Identify which cell holds the provided text, then report its (X, Y) central coordinate. 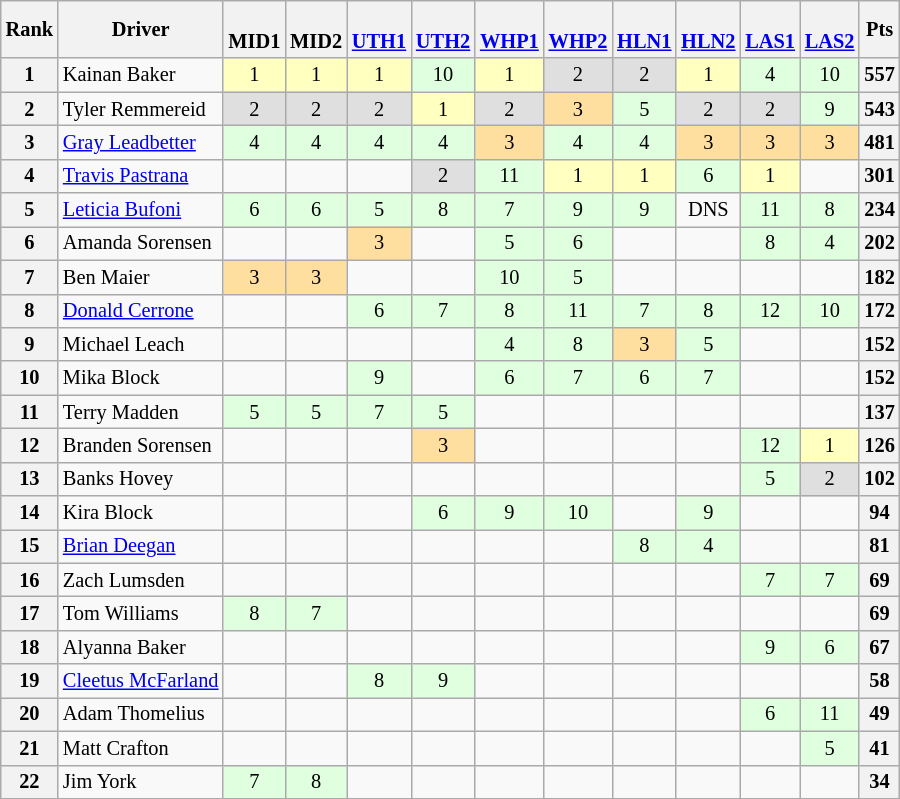
HLN1 (644, 29)
126 (879, 445)
182 (879, 277)
137 (879, 412)
15 (30, 546)
19 (30, 681)
WHP2 (578, 29)
172 (879, 311)
34 (879, 782)
Zach Lumsden (140, 580)
LAS1 (770, 29)
Kira Block (140, 513)
301 (879, 176)
Pts (879, 29)
Tyler Remmereid (140, 109)
Terry Madden (140, 412)
WHP1 (510, 29)
21 (30, 748)
14 (30, 513)
Michael Leach (140, 344)
22 (30, 782)
234 (879, 210)
Matt Crafton (140, 748)
41 (879, 748)
Amanda Sorensen (140, 243)
94 (879, 513)
67 (879, 647)
Mika Block (140, 378)
102 (879, 479)
Jim York (140, 782)
Donald Cerrone (140, 311)
13 (30, 479)
20 (30, 714)
Tom Williams (140, 613)
81 (879, 546)
17 (30, 613)
Driver (140, 29)
DNS (708, 210)
557 (879, 75)
Alyanna Baker (140, 647)
202 (879, 243)
Branden Sorensen (140, 445)
58 (879, 681)
49 (879, 714)
MID1 (254, 29)
UTH1 (379, 29)
Kainan Baker (140, 75)
LAS2 (830, 29)
Rank (30, 29)
Banks Hovey (140, 479)
481 (879, 142)
Leticia Bufoni (140, 210)
543 (879, 109)
Adam Thomelius (140, 714)
Brian Deegan (140, 546)
HLN2 (708, 29)
Gray Leadbetter (140, 142)
16 (30, 580)
Cleetus McFarland (140, 681)
MID2 (316, 29)
Ben Maier (140, 277)
18 (30, 647)
UTH2 (443, 29)
Travis Pastrana (140, 176)
